Output the (x, y) coordinate of the center of the cell containing the given text.  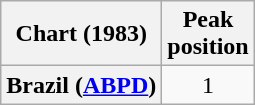
Peakposition (208, 34)
Chart (1983) (82, 34)
1 (208, 85)
Brazil (ABPD) (82, 85)
